Identify which cell holds the provided text, then report its [x, y] central coordinate. 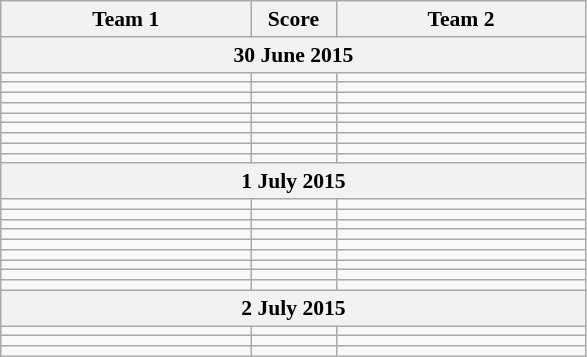
1 July 2015 [294, 182]
Team 1 [126, 19]
2 July 2015 [294, 308]
Team 2 [461, 19]
Score [294, 19]
30 June 2015 [294, 55]
